Identify which cell holds the provided text, then report its [x, y] central coordinate. 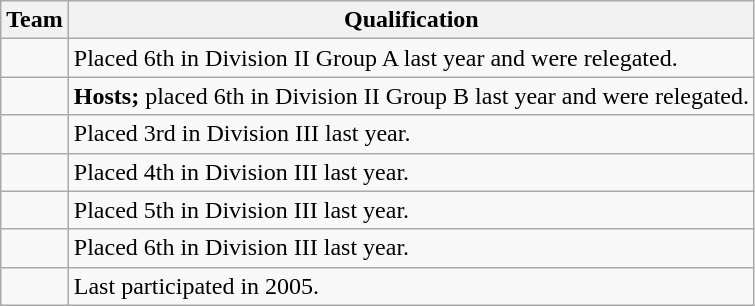
Placed 6th in Division II Group A last year and were relegated. [411, 58]
Placed 5th in Division III last year. [411, 210]
Placed 6th in Division III last year. [411, 248]
Placed 4th in Division III last year. [411, 172]
Hosts; placed 6th in Division II Group B last year and were relegated. [411, 96]
Last participated in 2005. [411, 286]
Qualification [411, 20]
Placed 3rd in Division III last year. [411, 134]
Team [35, 20]
